Search for the cell housing the specified text and yield its (X, Y) center coordinate. 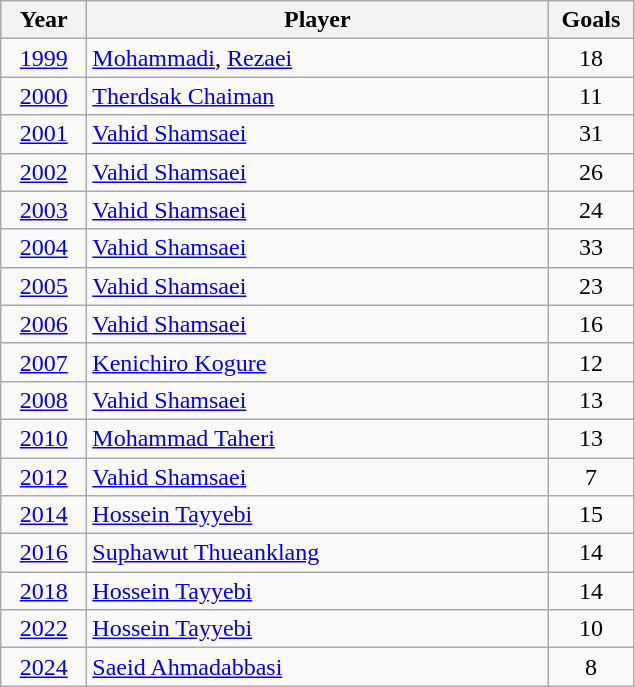
2012 (44, 477)
Mohammad Taheri (318, 438)
Year (44, 20)
Goals (591, 20)
18 (591, 58)
2022 (44, 629)
1999 (44, 58)
2004 (44, 248)
Saeid Ahmadabbasi (318, 667)
2001 (44, 134)
2007 (44, 362)
Suphawut Thueanklang (318, 553)
Player (318, 20)
2000 (44, 96)
Therdsak Chaiman (318, 96)
24 (591, 210)
Mohammadi, Rezaei (318, 58)
2018 (44, 591)
2024 (44, 667)
2005 (44, 286)
16 (591, 324)
2014 (44, 515)
7 (591, 477)
2008 (44, 400)
2016 (44, 553)
33 (591, 248)
2006 (44, 324)
8 (591, 667)
15 (591, 515)
12 (591, 362)
26 (591, 172)
10 (591, 629)
2003 (44, 210)
11 (591, 96)
23 (591, 286)
31 (591, 134)
2002 (44, 172)
2010 (44, 438)
Kenichiro Kogure (318, 362)
